From the cell containing the given text, extract its center point as [X, Y] coordinate. 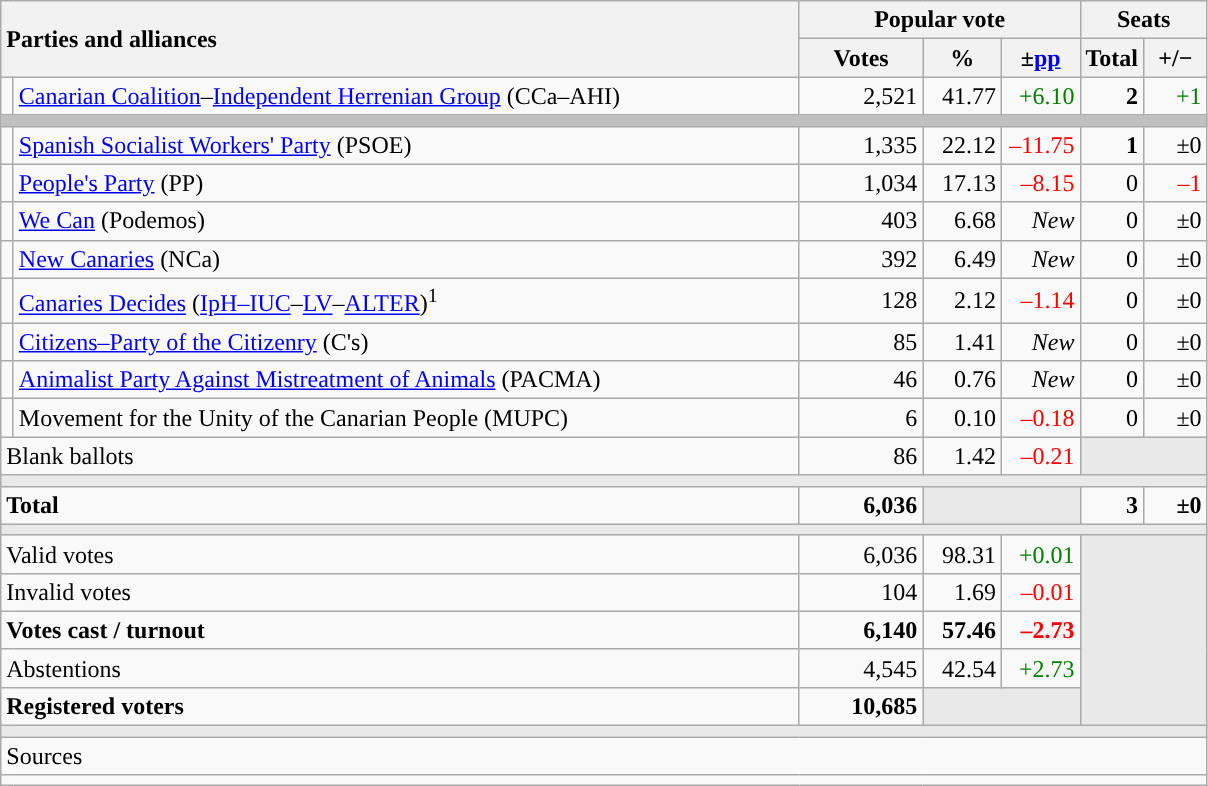
1.41 [962, 342]
–11.75 [1040, 145]
6.49 [962, 259]
Registered voters [400, 706]
We Can (Podemos) [406, 221]
Votes [861, 58]
4,545 [861, 668]
–2.73 [1040, 630]
Votes cast / turnout [400, 630]
Canaries Decides (IpH–IUC–LV–ALTER)1 [406, 300]
128 [861, 300]
–1.14 [1040, 300]
17.13 [962, 183]
2 [1112, 96]
+2.73 [1040, 668]
6,140 [861, 630]
2.12 [962, 300]
% [962, 58]
1.69 [962, 592]
2,521 [861, 96]
22.12 [962, 145]
±pp [1040, 58]
Parties and alliances [400, 39]
+6.10 [1040, 96]
New Canaries (NCa) [406, 259]
85 [861, 342]
–1 [1176, 183]
–0.21 [1040, 456]
57.46 [962, 630]
–0.01 [1040, 592]
Popular vote [940, 20]
Abstentions [400, 668]
6 [861, 418]
86 [861, 456]
1.42 [962, 456]
403 [861, 221]
42.54 [962, 668]
41.77 [962, 96]
3 [1112, 505]
Spanish Socialist Workers' Party (PSOE) [406, 145]
Citizens–Party of the Citizenry (C's) [406, 342]
104 [861, 592]
1 [1112, 145]
Invalid votes [400, 592]
98.31 [962, 554]
1,034 [861, 183]
–0.18 [1040, 418]
Canarian Coalition–Independent Herrenian Group (CCa–AHI) [406, 96]
Seats [1144, 20]
People's Party (PP) [406, 183]
–8.15 [1040, 183]
6.68 [962, 221]
+/− [1176, 58]
0.76 [962, 380]
Blank ballots [400, 456]
Valid votes [400, 554]
Sources [604, 756]
+0.01 [1040, 554]
+1 [1176, 96]
10,685 [861, 706]
392 [861, 259]
Animalist Party Against Mistreatment of Animals (PACMA) [406, 380]
1,335 [861, 145]
0.10 [962, 418]
Movement for the Unity of the Canarian People (MUPC) [406, 418]
46 [861, 380]
